Extract the [X, Y] coordinate from the center of the cell holding the provided text.  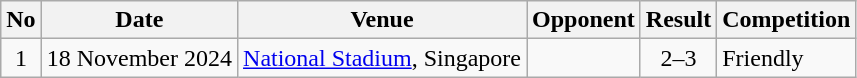
Competition [786, 20]
National Stadium, Singapore [382, 58]
Date [139, 20]
18 November 2024 [139, 58]
Friendly [786, 58]
Result [678, 20]
Opponent [584, 20]
Venue [382, 20]
2–3 [678, 58]
No [21, 20]
1 [21, 58]
